Capture the cell that displays the provided text and extract its (x, y) central coordinate. 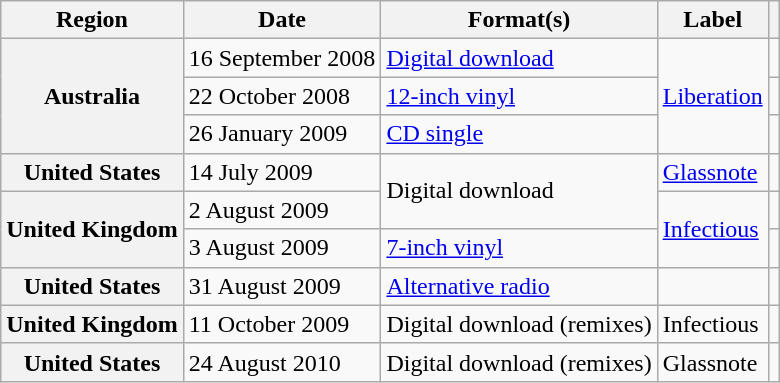
14 July 2009 (282, 172)
Liberation (712, 96)
3 August 2009 (282, 248)
Australia (92, 96)
Date (282, 20)
7-inch vinyl (519, 248)
2 August 2009 (282, 210)
26 January 2009 (282, 134)
Alternative radio (519, 286)
Region (92, 20)
16 September 2008 (282, 58)
Label (712, 20)
Format(s) (519, 20)
CD single (519, 134)
24 August 2010 (282, 362)
11 October 2009 (282, 324)
31 August 2009 (282, 286)
12-inch vinyl (519, 96)
22 October 2008 (282, 96)
